Identify which cell holds the provided text, then report its (X, Y) central coordinate. 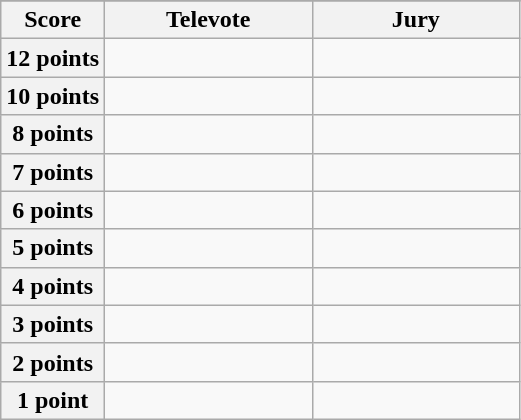
7 points (53, 172)
2 points (53, 362)
1 point (53, 400)
Jury (416, 20)
4 points (53, 286)
12 points (53, 58)
10 points (53, 96)
8 points (53, 134)
3 points (53, 324)
Televote (209, 20)
5 points (53, 248)
6 points (53, 210)
Score (53, 20)
